Pinpoint the cell where the given text exists, returning its (x, y) midpoint coordinate. 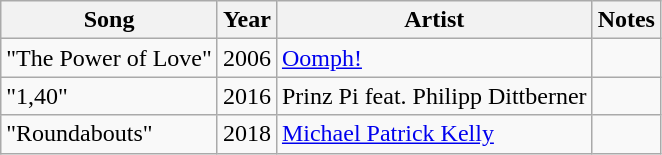
Michael Patrick Kelly (434, 134)
2006 (246, 58)
Oomph! (434, 58)
Notes (626, 20)
2018 (246, 134)
Prinz Pi feat. Philipp Dittberner (434, 96)
Year (246, 20)
Artist (434, 20)
"The Power of Love" (110, 58)
"1,40" (110, 96)
"Roundabouts" (110, 134)
Song (110, 20)
2016 (246, 96)
